Detect which cell encompasses the target text, then output its [X, Y] center coordinate. 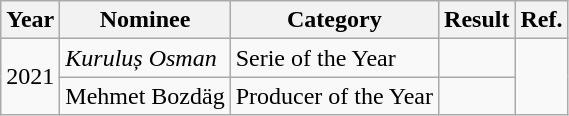
Kuruluș Osman [145, 58]
Nominee [145, 20]
Mehmet Bozdäg [145, 96]
Year [30, 20]
2021 [30, 77]
Category [334, 20]
Serie of the Year [334, 58]
Ref. [542, 20]
Result [477, 20]
Producer of the Year [334, 96]
